Determine the (x, y) coordinate at the center of the cell enclosing the given text.  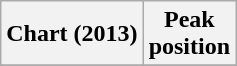
Chart (2013) (72, 34)
Peakposition (189, 34)
